From the cell containing the given text, extract its center point as (x, y) coordinate. 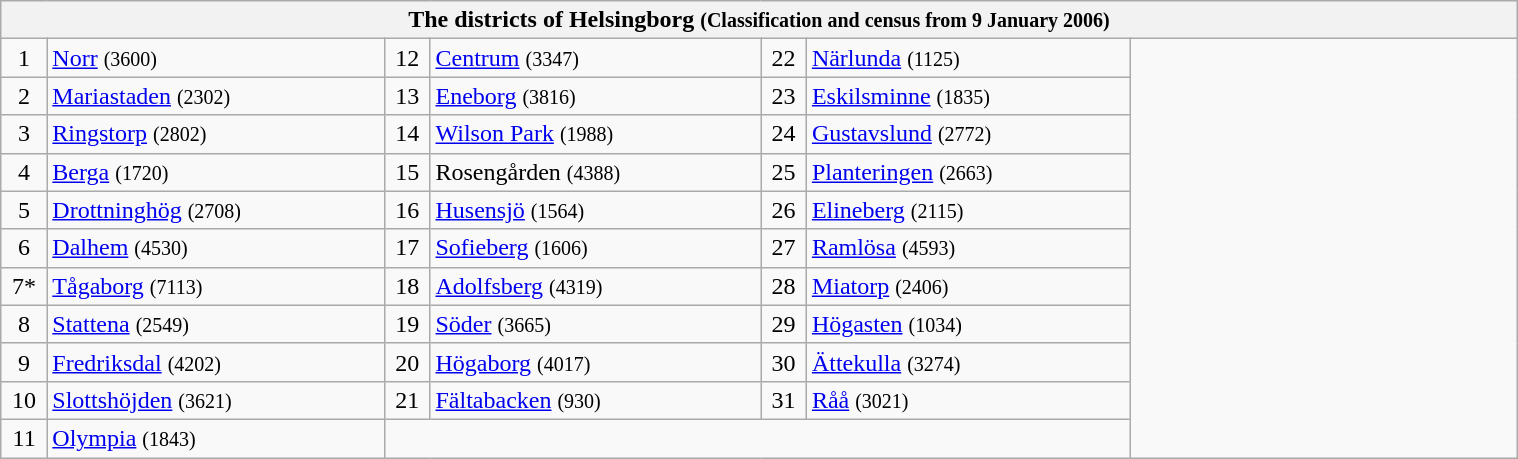
Ramlösa (4593) (968, 248)
8 (24, 324)
17 (408, 248)
19 (408, 324)
13 (408, 96)
Råå (3021) (968, 400)
Ringstorp (2802) (216, 134)
Gustavslund (2772) (968, 134)
26 (784, 210)
Närlunda (1125) (968, 58)
Berga (1720) (216, 172)
Rosengården (4388) (596, 172)
27 (784, 248)
10 (24, 400)
Dalhem (4530) (216, 248)
24 (784, 134)
15 (408, 172)
21 (408, 400)
5 (24, 210)
Norr (3600) (216, 58)
11 (24, 438)
Husensjö (1564) (596, 210)
16 (408, 210)
Elineberg (2115) (968, 210)
Högasten (1034) (968, 324)
Olympia (1843) (216, 438)
Slottshöjden (3621) (216, 400)
Mariastaden (2302) (216, 96)
Sofieberg (1606) (596, 248)
2 (24, 96)
Tågaborg (7113) (216, 286)
7* (24, 286)
Fältabacken (930) (596, 400)
Adolfsberg (4319) (596, 286)
Eneborg (3816) (596, 96)
Söder (3665) (596, 324)
Wilson Park (1988) (596, 134)
25 (784, 172)
Ättekulla (3274) (968, 362)
1 (24, 58)
22 (784, 58)
Centrum (3347) (596, 58)
28 (784, 286)
31 (784, 400)
4 (24, 172)
Stattena (2549) (216, 324)
18 (408, 286)
12 (408, 58)
Planteringen (2663) (968, 172)
Eskilsminne (1835) (968, 96)
23 (784, 96)
29 (784, 324)
6 (24, 248)
Högaborg (4017) (596, 362)
Drottninghög (2708) (216, 210)
14 (408, 134)
9 (24, 362)
30 (784, 362)
The districts of Helsingborg (Classification and census from 9 January 2006) (758, 20)
Fredriksdal (4202) (216, 362)
20 (408, 362)
3 (24, 134)
Miatorp (2406) (968, 286)
